Pinpoint the cell where the given text exists, returning its (X, Y) midpoint coordinate. 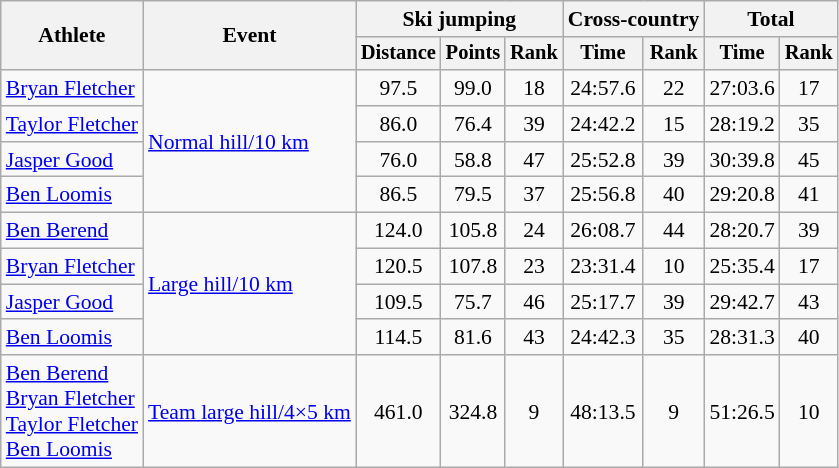
44 (674, 231)
97.5 (398, 88)
Ben BerendBryan FletcherTaylor FletcherBen Loomis (72, 411)
29:42.7 (742, 302)
28:20.7 (742, 231)
18 (534, 88)
Ben Berend (72, 231)
109.5 (398, 302)
28:31.3 (742, 338)
48:13.5 (603, 411)
75.7 (473, 302)
107.8 (473, 267)
15 (674, 124)
Event (250, 36)
Taylor Fletcher (72, 124)
76.4 (473, 124)
24:57.6 (603, 88)
24:42.3 (603, 338)
461.0 (398, 411)
22 (674, 88)
29:20.8 (742, 195)
Distance (398, 54)
120.5 (398, 267)
324.8 (473, 411)
25:35.4 (742, 267)
28:19.2 (742, 124)
30:39.8 (742, 160)
Athlete (72, 36)
27:03.6 (742, 88)
23 (534, 267)
24 (534, 231)
Ski jumping (460, 19)
41 (809, 195)
25:56.8 (603, 195)
86.0 (398, 124)
Total (770, 19)
58.8 (473, 160)
Cross-country (634, 19)
Large hill/10 km (250, 284)
45 (809, 160)
79.5 (473, 195)
124.0 (398, 231)
23:31.4 (603, 267)
99.0 (473, 88)
24:42.2 (603, 124)
47 (534, 160)
76.0 (398, 160)
37 (534, 195)
25:17.7 (603, 302)
Normal hill/10 km (250, 141)
46 (534, 302)
26:08.7 (603, 231)
25:52.8 (603, 160)
105.8 (473, 231)
86.5 (398, 195)
114.5 (398, 338)
51:26.5 (742, 411)
81.6 (473, 338)
Team large hill/4×5 km (250, 411)
Points (473, 54)
